Locate the cell with the specified text and output its (X, Y) center coordinate. 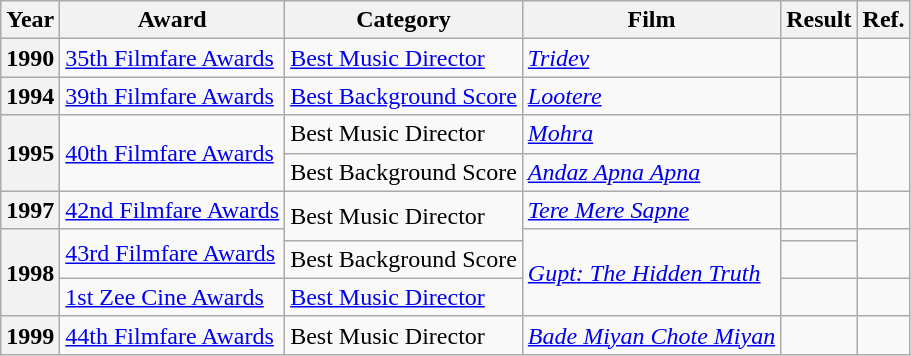
1995 (30, 153)
40th Filmfare Awards (172, 153)
Bade Miyan Chote Miyan (651, 335)
Year (30, 20)
Film (651, 20)
1990 (30, 58)
Ref. (884, 20)
43rd Filmfare Awards (172, 254)
Gupt: The Hidden Truth (651, 272)
Mohra (651, 134)
1999 (30, 335)
1998 (30, 272)
44th Filmfare Awards (172, 335)
1997 (30, 210)
Award (172, 20)
35th Filmfare Awards (172, 58)
Tridev (651, 58)
Tere Mere Sapne (651, 210)
Result (819, 20)
1994 (30, 96)
1st Zee Cine Awards (172, 297)
Category (404, 20)
Lootere (651, 96)
39th Filmfare Awards (172, 96)
Andaz Apna Apna (651, 172)
42nd Filmfare Awards (172, 210)
